Find where the given text appears and provide that cell's center as (X, Y) coordinate. 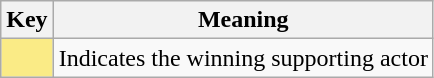
Key (27, 20)
Meaning (243, 20)
Indicates the winning supporting actor (243, 58)
